Return the (x, y) coordinate for the center point of the cell that contains the specified text.  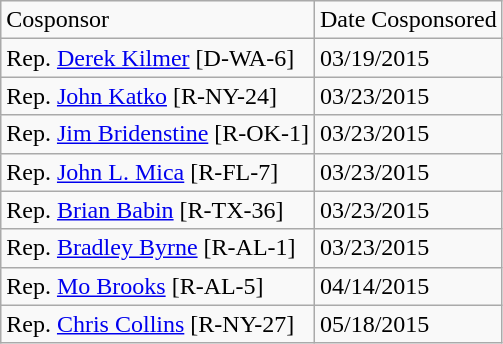
05/18/2015 (408, 324)
Rep. Mo Brooks [R-AL-5] (158, 286)
Rep. Derek Kilmer [D-WA-6] (158, 58)
Rep. Jim Bridenstine [R-OK-1] (158, 134)
Cosponsor (158, 20)
Rep. Brian Babin [R-TX-36] (158, 210)
04/14/2015 (408, 286)
Date Cosponsored (408, 20)
03/19/2015 (408, 58)
Rep. Bradley Byrne [R-AL-1] (158, 248)
Rep. John Katko [R-NY-24] (158, 96)
Rep. Chris Collins [R-NY-27] (158, 324)
Rep. John L. Mica [R-FL-7] (158, 172)
